Pinpoint the cell where the given text exists, returning its [X, Y] midpoint coordinate. 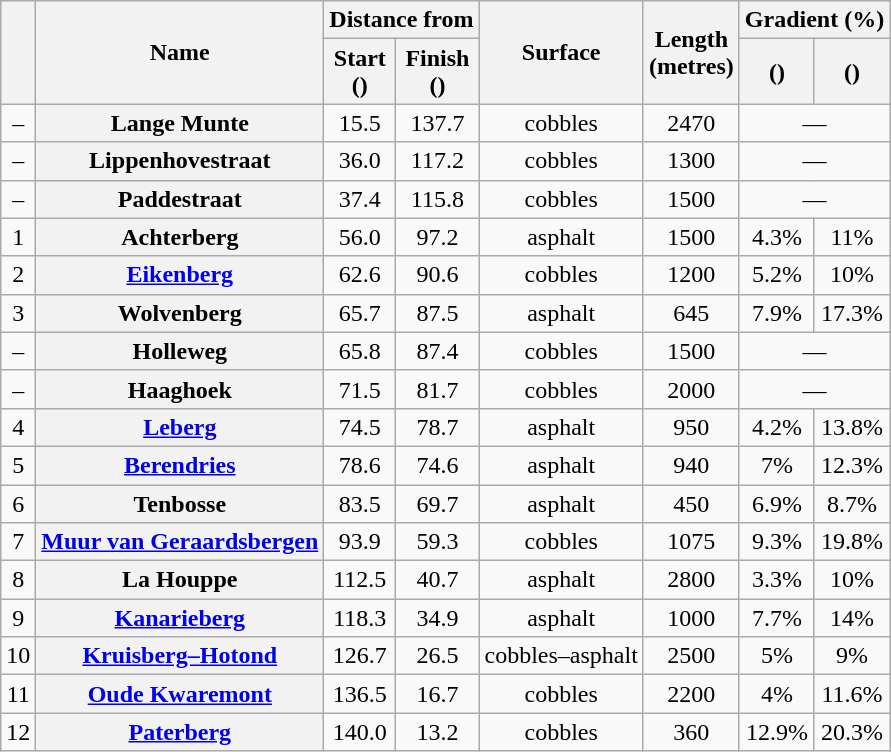
Oude Kwaremont [180, 694]
Length(metres) [691, 52]
83.5 [360, 503]
8.7% [852, 503]
13.2 [438, 732]
Paddestraat [180, 199]
9% [852, 656]
20.3% [852, 732]
Holleweg [180, 351]
81.7 [438, 389]
126.7 [360, 656]
2470 [691, 123]
Kruisberg–Hotond [180, 656]
62.6 [360, 275]
26.5 [438, 656]
Wolvenberg [180, 313]
5% [776, 656]
78.6 [360, 465]
3 [18, 313]
9 [18, 618]
3.3% [776, 580]
118.3 [360, 618]
136.5 [360, 694]
4 [18, 427]
2500 [691, 656]
1200 [691, 275]
78.7 [438, 427]
11.6% [852, 694]
Berendries [180, 465]
2200 [691, 694]
6 [18, 503]
19.8% [852, 542]
13.8% [852, 427]
2800 [691, 580]
5.2% [776, 275]
56.0 [360, 237]
2 [18, 275]
5 [18, 465]
12.3% [852, 465]
7 [18, 542]
950 [691, 427]
940 [691, 465]
34.9 [438, 618]
645 [691, 313]
Haaghoek [180, 389]
Start() [360, 72]
Leberg [180, 427]
87.5 [438, 313]
112.5 [360, 580]
cobbles–asphalt [561, 656]
17.3% [852, 313]
1000 [691, 618]
Surface [561, 52]
12 [18, 732]
140.0 [360, 732]
40.7 [438, 580]
2000 [691, 389]
Paterberg [180, 732]
11% [852, 237]
12.9% [776, 732]
16.7 [438, 694]
93.9 [360, 542]
4.2% [776, 427]
Muur van Geraardsbergen [180, 542]
Name [180, 52]
Tenbosse [180, 503]
97.2 [438, 237]
6.9% [776, 503]
71.5 [360, 389]
7% [776, 465]
74.5 [360, 427]
36.0 [360, 161]
La Houppe [180, 580]
1075 [691, 542]
7.7% [776, 618]
137.7 [438, 123]
11 [18, 694]
90.6 [438, 275]
1 [18, 237]
Finish() [438, 72]
450 [691, 503]
117.2 [438, 161]
15.5 [360, 123]
Eikenberg [180, 275]
Kanarieberg [180, 618]
65.8 [360, 351]
Distance from [402, 20]
37.4 [360, 199]
Gradient (%) [814, 20]
1300 [691, 161]
69.7 [438, 503]
7.9% [776, 313]
74.6 [438, 465]
Lange Munte [180, 123]
14% [852, 618]
115.8 [438, 199]
59.3 [438, 542]
8 [18, 580]
Lippenhovestraat [180, 161]
9.3% [776, 542]
65.7 [360, 313]
Achterberg [180, 237]
10 [18, 656]
4.3% [776, 237]
87.4 [438, 351]
360 [691, 732]
4% [776, 694]
